Pinpoint the cell where the given text exists, returning its [x, y] midpoint coordinate. 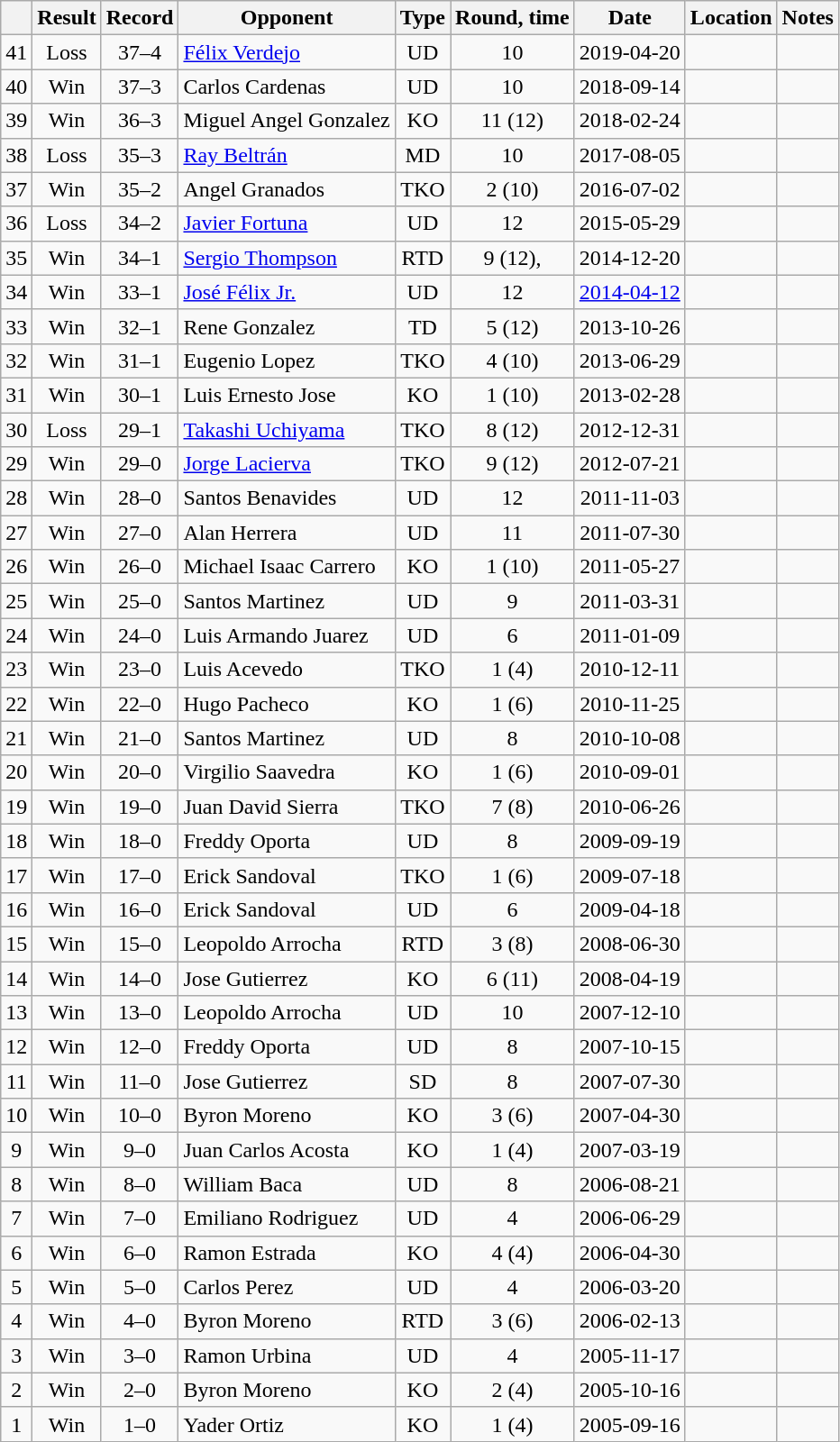
4 (4) [513, 1253]
Carlos Cardenas [287, 87]
Ramon Urbina [287, 1355]
7 [16, 1218]
22 [16, 704]
7–0 [140, 1218]
35 [16, 258]
Carlos Perez [287, 1287]
Michael Isaac Carrero [287, 567]
Félix Verdejo [287, 52]
2010-09-01 [629, 772]
16–0 [140, 909]
1 [16, 1424]
33–1 [140, 292]
2007-04-30 [629, 1116]
17 [16, 875]
8 (12) [513, 430]
21–0 [140, 738]
Jorge Lacierva [287, 464]
41 [16, 52]
2009-07-18 [629, 875]
29–1 [140, 430]
2009-09-19 [629, 841]
3–0 [140, 1355]
Alan Herrera [287, 533]
Juan Carlos Acosta [287, 1150]
Juan David Sierra [287, 807]
8–0 [140, 1184]
Takashi Uchiyama [287, 430]
24–0 [140, 635]
14–0 [140, 978]
Location [731, 18]
Eugenio Lopez [287, 360]
2015-05-29 [629, 224]
2010-10-08 [629, 738]
Round, time [513, 18]
5–0 [140, 1287]
2011-07-30 [629, 533]
SD [422, 1081]
2010-06-26 [629, 807]
2 (4) [513, 1390]
2013-02-28 [629, 395]
Emiliano Rodriguez [287, 1218]
Record [140, 18]
2007-03-19 [629, 1150]
Luis Acevedo [287, 670]
11–0 [140, 1081]
3 (8) [513, 944]
2010-11-25 [629, 704]
Virgilio Saavedra [287, 772]
Luis Armando Juarez [287, 635]
26 [16, 567]
2006-04-30 [629, 1253]
30–1 [140, 395]
2 [16, 1390]
2 (10) [513, 189]
22–0 [140, 704]
40 [16, 87]
36–3 [140, 121]
32–1 [140, 326]
6–0 [140, 1253]
9 (12), [513, 258]
24 [16, 635]
Date [629, 18]
25 [16, 601]
2006-02-13 [629, 1321]
2014-04-12 [629, 292]
2008-04-19 [629, 978]
37 [16, 189]
27–0 [140, 533]
37–3 [140, 87]
MD [422, 155]
2016-07-02 [629, 189]
2005-10-16 [629, 1390]
4–0 [140, 1321]
2–0 [140, 1390]
Javier Fortuna [287, 224]
34–2 [140, 224]
William Baca [287, 1184]
25–0 [140, 601]
2017-08-05 [629, 155]
3 [16, 1355]
30 [16, 430]
2018-02-24 [629, 121]
2010-12-11 [629, 670]
34 [16, 292]
21 [16, 738]
Rene Gonzalez [287, 326]
39 [16, 121]
2013-06-29 [629, 360]
Result [67, 18]
31 [16, 395]
20–0 [140, 772]
19 [16, 807]
9 (12) [513, 464]
13–0 [140, 1013]
17–0 [140, 875]
33 [16, 326]
2012-12-31 [629, 430]
36 [16, 224]
6 (11) [513, 978]
2012-07-21 [629, 464]
37–4 [140, 52]
José Félix Jr. [287, 292]
2006-06-29 [629, 1218]
2019-04-20 [629, 52]
34–1 [140, 258]
Ray Beltrán [287, 155]
Ramon Estrada [287, 1253]
2011-01-09 [629, 635]
2011-03-31 [629, 601]
26–0 [140, 567]
15–0 [140, 944]
2005-09-16 [629, 1424]
2007-12-10 [629, 1013]
9–0 [140, 1150]
23 [16, 670]
35–3 [140, 155]
28 [16, 498]
Angel Granados [287, 189]
18–0 [140, 841]
2014-12-20 [629, 258]
Miguel Angel Gonzalez [287, 121]
29–0 [140, 464]
2006-03-20 [629, 1287]
Type [422, 18]
20 [16, 772]
2006-08-21 [629, 1184]
2011-05-27 [629, 567]
TD [422, 326]
32 [16, 360]
Sergio Thompson [287, 258]
35–2 [140, 189]
2011-11-03 [629, 498]
28–0 [140, 498]
2018-09-14 [629, 87]
18 [16, 841]
2007-07-30 [629, 1081]
38 [16, 155]
Hugo Pacheco [287, 704]
2009-04-18 [629, 909]
15 [16, 944]
5 [16, 1287]
2008-06-30 [629, 944]
31–1 [140, 360]
2013-10-26 [629, 326]
Yader Ortiz [287, 1424]
14 [16, 978]
16 [16, 909]
Santos Benavides [287, 498]
23–0 [140, 670]
19–0 [140, 807]
2007-10-15 [629, 1047]
Notes [808, 18]
5 (12) [513, 326]
Luis Ernesto Jose [287, 395]
4 (10) [513, 360]
7 (8) [513, 807]
11 (12) [513, 121]
1–0 [140, 1424]
13 [16, 1013]
29 [16, 464]
2005-11-17 [629, 1355]
12–0 [140, 1047]
Opponent [287, 18]
10–0 [140, 1116]
27 [16, 533]
